For the text-containing cell, return its midpoint in [X, Y] coordinate format. 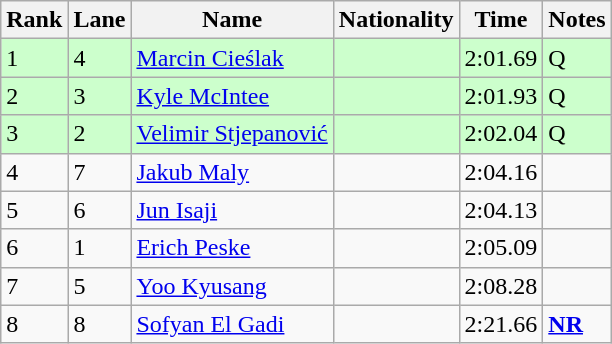
2:04.16 [501, 172]
Kyle McIntee [232, 96]
Velimir Stjepanović [232, 134]
2:02.04 [501, 134]
Sofyan El Gadi [232, 324]
Name [232, 20]
Yoo Kyusang [232, 286]
Nationality [396, 20]
2:08.28 [501, 286]
2:01.69 [501, 58]
Erich Peske [232, 248]
Time [501, 20]
2:05.09 [501, 248]
2:21.66 [501, 324]
Jakub Maly [232, 172]
2:04.13 [501, 210]
NR [577, 324]
Notes [577, 20]
Jun Isaji [232, 210]
Lane [100, 20]
Rank [34, 20]
2:01.93 [501, 96]
Marcin Cieślak [232, 58]
